Find where the given text appears and provide that cell's center as (X, Y) coordinate. 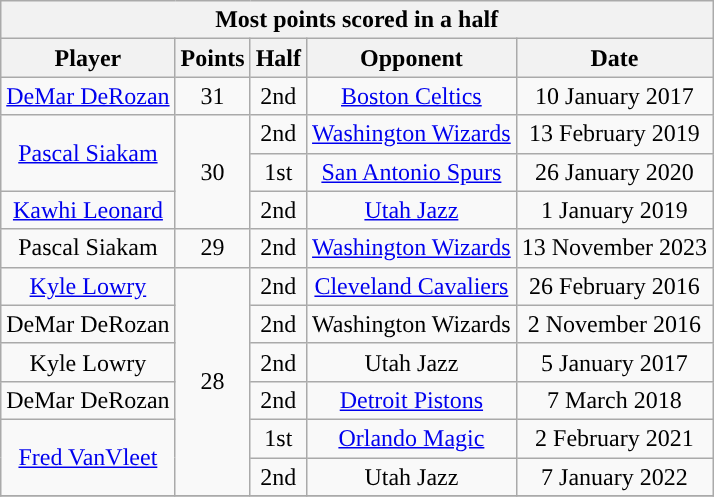
7 March 2018 (614, 400)
10 January 2017 (614, 96)
26 February 2016 (614, 286)
Player (88, 58)
Opponent (412, 58)
Cleveland Cavaliers (412, 286)
Fred VanVleet (88, 457)
San Antonio Spurs (412, 172)
2 November 2016 (614, 324)
Date (614, 58)
30 (212, 172)
29 (212, 248)
Points (212, 58)
13 February 2019 (614, 134)
5 January 2017 (614, 362)
Boston Celtics (412, 96)
13 November 2023 (614, 248)
26 January 2020 (614, 172)
31 (212, 96)
28 (212, 381)
1 January 2019 (614, 210)
Half (278, 58)
Kawhi Leonard (88, 210)
7 January 2022 (614, 477)
Orlando Magic (412, 438)
2 February 2021 (614, 438)
Most points scored in a half (357, 20)
Detroit Pistons (412, 400)
